Locate the cell with the specified text and output its [x, y] center coordinate. 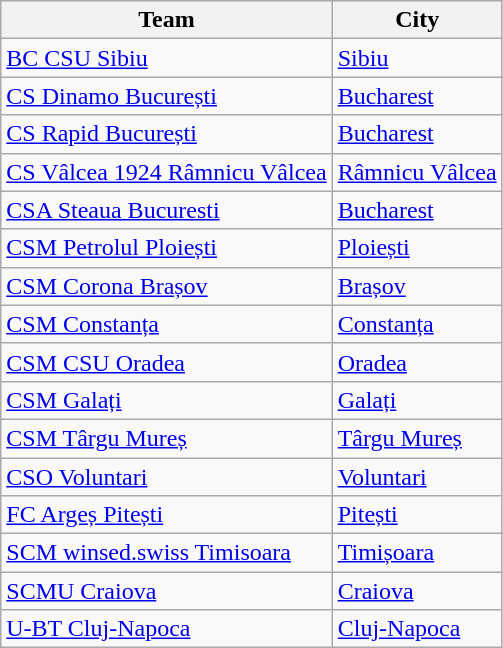
CSM Petrolul Ploiești [166, 248]
CSM Galați [166, 400]
Oradea [417, 362]
Team [166, 20]
U-BT Cluj-Napoca [166, 629]
Timișoara [417, 553]
Craiova [417, 591]
CSO Voluntari [166, 477]
Constanța [417, 324]
Sibiu [417, 58]
Cluj-Napoca [417, 629]
CS Vâlcea 1924 Râmnicu Vâlcea [166, 172]
Galați [417, 400]
Voluntari [417, 477]
FC Argeș Pitești [166, 515]
SCMU Craiova [166, 591]
City [417, 20]
CSM Corona Brașov [166, 286]
CSM Constanța [166, 324]
CS Dinamo București [166, 96]
CS Rapid București [166, 134]
CSM Târgu Mureș [166, 438]
CSA Steaua Bucuresti [166, 210]
Râmnicu Vâlcea [417, 172]
BC CSU Sibiu [166, 58]
CSM CSU Oradea [166, 362]
Târgu Mureș [417, 438]
SCM winsed.swiss Timisoara [166, 553]
Brașov [417, 286]
Ploiești [417, 248]
Pitești [417, 515]
